Search for the cell housing the specified text and yield its [x, y] center coordinate. 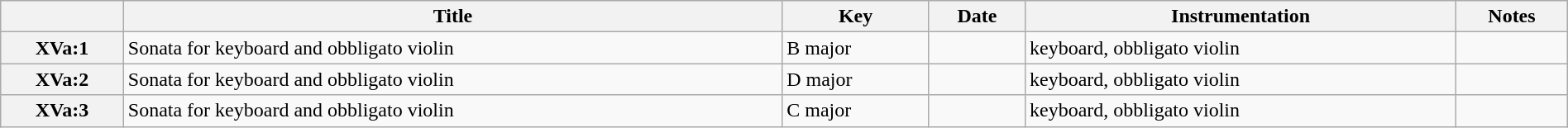
B major [856, 48]
D major [856, 79]
XVa:1 [62, 48]
XVa:2 [62, 79]
Notes [1512, 17]
Date [977, 17]
Title [452, 17]
XVa:3 [62, 111]
C major [856, 111]
Instrumentation [1241, 17]
Key [856, 17]
